Provide the [x, y] coordinate of the cell's center where the given text is located.  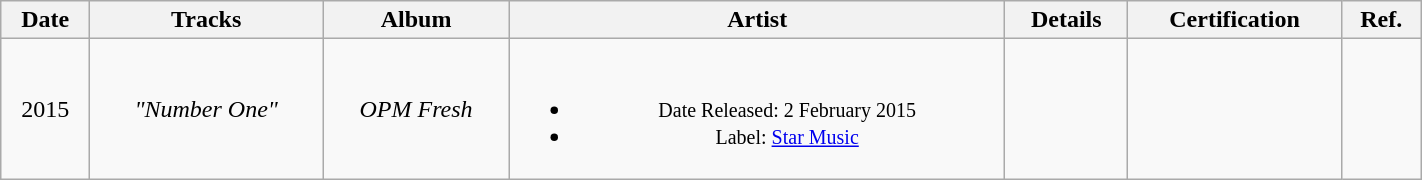
Date [46, 20]
Date Released: 2 February 2015Label: Star Music [758, 109]
Album [416, 20]
Ref. [1381, 20]
Certification [1234, 20]
"Number One" [206, 109]
Details [1066, 20]
OPM Fresh [416, 109]
Artist [758, 20]
Tracks [206, 20]
2015 [46, 109]
